Find where the given text appears and provide that cell's center as (x, y) coordinate. 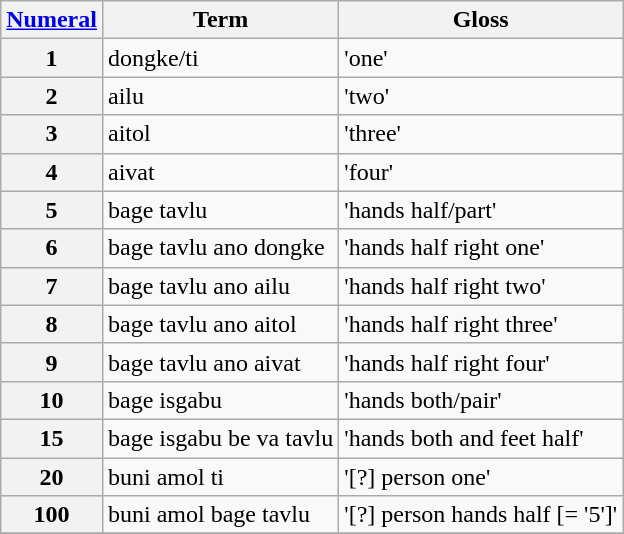
dongke/ti (220, 58)
'four' (481, 172)
'hands half right three' (481, 324)
bage tavlu ano aitol (220, 324)
7 (52, 286)
'hands half right two' (481, 286)
ailu (220, 96)
'hands both/pair' (481, 400)
3 (52, 134)
'hands both and feet half' (481, 438)
Numeral (52, 20)
'[?] person hands half [= '5']' (481, 515)
6 (52, 248)
8 (52, 324)
buni amol ti (220, 477)
100 (52, 515)
Gloss (481, 20)
4 (52, 172)
5 (52, 210)
aitol (220, 134)
'hands half/part' (481, 210)
bage isgabu (220, 400)
'hands half right one' (481, 248)
bage tavlu ano aivat (220, 362)
'one' (481, 58)
1 (52, 58)
'[?] person one' (481, 477)
20 (52, 477)
15 (52, 438)
bage tavlu ano dongke (220, 248)
buni amol bage tavlu (220, 515)
bage isgabu be va tavlu (220, 438)
aivat (220, 172)
2 (52, 96)
9 (52, 362)
bage tavlu ano ailu (220, 286)
'hands half right four' (481, 362)
Term (220, 20)
'two' (481, 96)
bage tavlu (220, 210)
'three' (481, 134)
10 (52, 400)
